Detect which cell encompasses the target text, then output its (x, y) center coordinate. 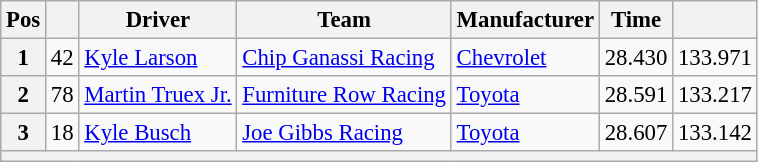
Kyle Larson (158, 58)
2 (24, 95)
Chevrolet (525, 58)
Time (636, 20)
133.142 (716, 133)
Martin Truex Jr. (158, 95)
Team (344, 20)
3 (24, 133)
42 (62, 58)
Joe Gibbs Racing (344, 133)
18 (62, 133)
133.217 (716, 95)
133.971 (716, 58)
78 (62, 95)
Furniture Row Racing (344, 95)
Driver (158, 20)
Pos (24, 20)
28.607 (636, 133)
28.430 (636, 58)
1 (24, 58)
Chip Ganassi Racing (344, 58)
28.591 (636, 95)
Manufacturer (525, 20)
Kyle Busch (158, 133)
